Search for the cell housing the specified text and yield its (X, Y) center coordinate. 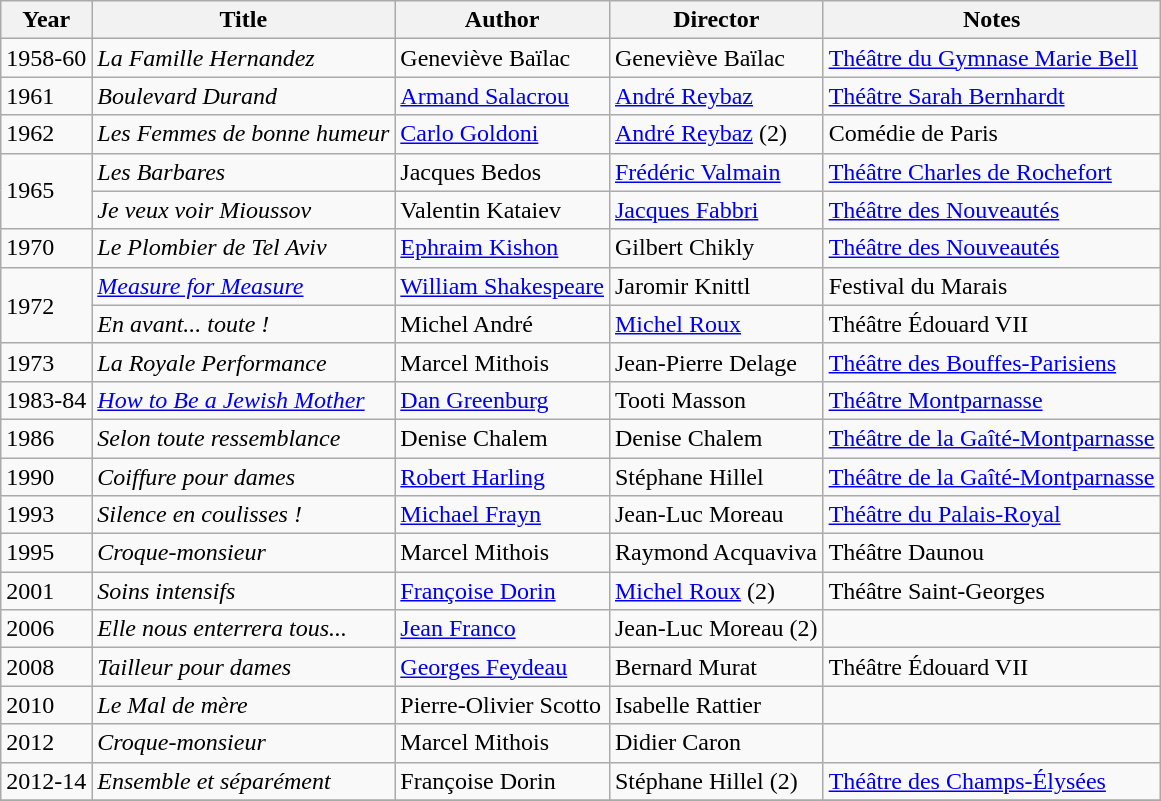
2010 (46, 705)
Author (502, 20)
Valentin Kataiev (502, 210)
Théâtre Sarah Bernhardt (992, 96)
How to Be a Jewish Mother (244, 400)
1962 (46, 134)
Comédie de Paris (992, 134)
Coiffure pour dames (244, 477)
1983-84 (46, 400)
La Royale Performance (244, 362)
2001 (46, 591)
Selon toute ressemblance (244, 438)
Michael Frayn (502, 515)
2008 (46, 667)
Les Barbares (244, 172)
Tailleur pour dames (244, 667)
Je veux voir Mioussov (244, 210)
Jaromir Knittl (716, 286)
Stéphane Hillel (2) (716, 781)
Théâtre Daunou (992, 553)
Georges Feydeau (502, 667)
2012-14 (46, 781)
Les Femmes de bonne humeur (244, 134)
2006 (46, 629)
1970 (46, 248)
Director (716, 20)
1958-60 (46, 58)
Ensemble et séparément (244, 781)
1965 (46, 191)
André Reybaz (2) (716, 134)
1986 (46, 438)
Silence en coulisses ! (244, 515)
William Shakespeare (502, 286)
Elle nous enterrera tous... (244, 629)
Théâtre Saint-Georges (992, 591)
Michel Roux (716, 324)
1995 (46, 553)
Michel Roux (2) (716, 591)
Festival du Marais (992, 286)
Dan Greenburg (502, 400)
Jacques Fabbri (716, 210)
Soins intensifs (244, 591)
Théâtre Charles de Rochefort (992, 172)
Isabelle Rattier (716, 705)
Stéphane Hillel (716, 477)
Jean-Pierre Delage (716, 362)
1972 (46, 305)
Jacques Bedos (502, 172)
1973 (46, 362)
Théâtre du Palais-Royal (992, 515)
Théâtre du Gymnase Marie Bell (992, 58)
Théâtre des Champs-Élysées (992, 781)
1993 (46, 515)
Title (244, 20)
Tooti Masson (716, 400)
André Reybaz (716, 96)
Frédéric Valmain (716, 172)
Armand Salacrou (502, 96)
Gilbert Chikly (716, 248)
Robert Harling (502, 477)
Ephraim Kishon (502, 248)
Le Plombier de Tel Aviv (244, 248)
Raymond Acquaviva (716, 553)
Bernard Murat (716, 667)
Didier Caron (716, 743)
Measure for Measure (244, 286)
2012 (46, 743)
Théâtre des Bouffes-Parisiens (992, 362)
1961 (46, 96)
En avant... toute ! (244, 324)
Notes (992, 20)
Jean-Luc Moreau (716, 515)
Carlo Goldoni (502, 134)
1990 (46, 477)
Théâtre Montparnasse (992, 400)
Le Mal de mère (244, 705)
Jean-Luc Moreau (2) (716, 629)
Pierre-Olivier Scotto (502, 705)
Michel André (502, 324)
La Famille Hernandez (244, 58)
Boulevard Durand (244, 96)
Year (46, 20)
Jean Franco (502, 629)
